Detect which cell encompasses the target text, then output its (X, Y) center coordinate. 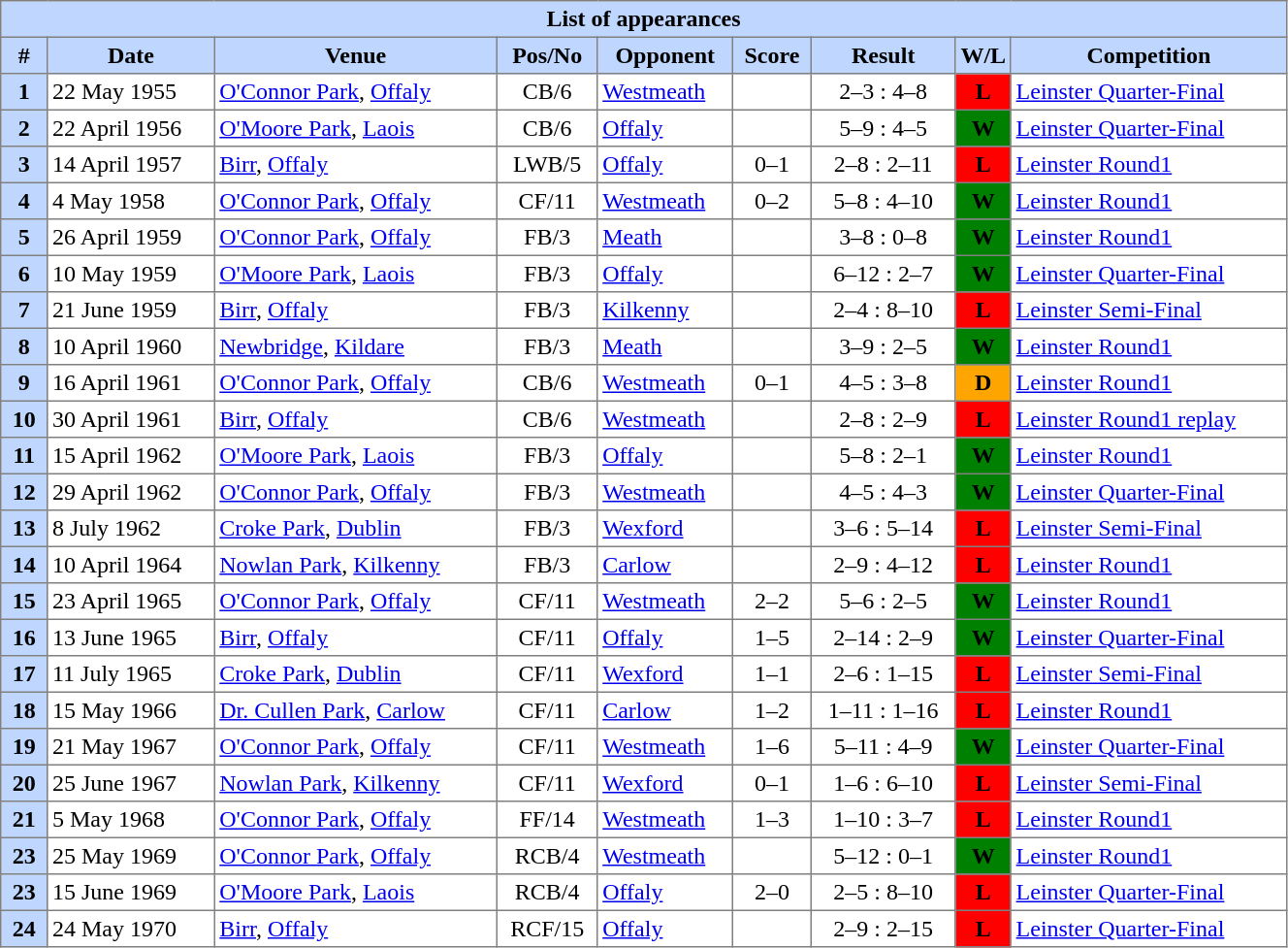
2–6 : 1–15 (883, 674)
22 April 1956 (131, 128)
21 (24, 820)
1–10 : 3–7 (883, 820)
21 May 1967 (131, 747)
1–3 (772, 820)
10 May 1959 (131, 274)
Score (772, 55)
5–12 : 0–1 (883, 856)
List of appearances (644, 19)
14 (24, 565)
Date (131, 55)
9 (24, 383)
5 (24, 238)
11 July 1965 (131, 674)
1 (24, 92)
# (24, 55)
15 June 1969 (131, 893)
6 (24, 274)
4–5 : 4–3 (883, 492)
10 April 1964 (131, 565)
7 (24, 311)
15 May 1966 (131, 710)
12 (24, 492)
Dr. Cullen Park, Carlow (355, 710)
24 (24, 929)
5–11 : 4–9 (883, 747)
1–5 (772, 637)
25 June 1967 (131, 783)
2–9 : 2–15 (883, 929)
5 May 1968 (131, 820)
2–0 (772, 893)
30 April 1961 (131, 419)
16 April 1961 (131, 383)
2–8 : 2–9 (883, 419)
13 June 1965 (131, 637)
5–6 : 2–5 (883, 602)
22 May 1955 (131, 92)
LWB/5 (547, 165)
5–9 : 4–5 (883, 128)
2–3 : 4–8 (883, 92)
6–12 : 2–7 (883, 274)
Kilkenny (665, 311)
1–2 (772, 710)
5–8 : 2–1 (883, 456)
29 April 1962 (131, 492)
Venue (355, 55)
14 April 1957 (131, 165)
16 (24, 637)
10 (24, 419)
4 May 1958 (131, 201)
24 May 1970 (131, 929)
8 (24, 346)
18 (24, 710)
2–4 : 8–10 (883, 311)
1–1 (772, 674)
2–9 : 4–12 (883, 565)
3–8 : 0–8 (883, 238)
3–9 : 2–5 (883, 346)
3 (24, 165)
2–8 : 2–11 (883, 165)
2 (24, 128)
26 April 1959 (131, 238)
25 May 1969 (131, 856)
8 July 1962 (131, 529)
2–2 (772, 602)
W/L (983, 55)
23 April 1965 (131, 602)
19 (24, 747)
RCF/15 (547, 929)
FF/14 (547, 820)
2–5 : 8–10 (883, 893)
4 (24, 201)
20 (24, 783)
4–5 : 3–8 (883, 383)
1–6 : 6–10 (883, 783)
Leinster Round1 replay (1148, 419)
1–11 : 1–16 (883, 710)
21 June 1959 (131, 311)
2–14 : 2–9 (883, 637)
15 April 1962 (131, 456)
D (983, 383)
Result (883, 55)
11 (24, 456)
3–6 : 5–14 (883, 529)
Pos/No (547, 55)
Competition (1148, 55)
Opponent (665, 55)
17 (24, 674)
Newbridge, Kildare (355, 346)
1–6 (772, 747)
13 (24, 529)
0–2 (772, 201)
10 April 1960 (131, 346)
15 (24, 602)
5–8 : 4–10 (883, 201)
